Provide the (x, y) coordinate of the cell's center where the given text is located.  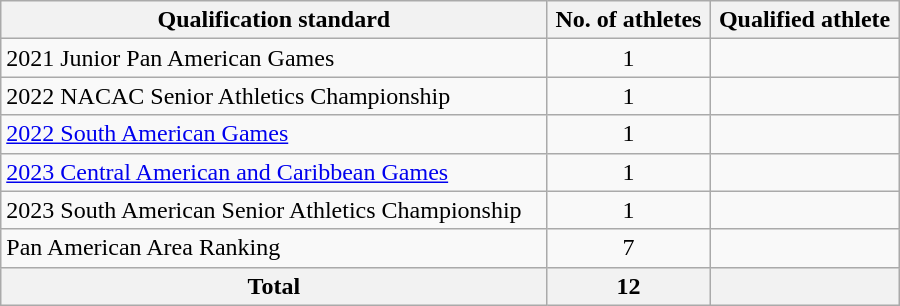
Qualified athlete (804, 20)
Total (274, 286)
2023 Central American and Caribbean Games (274, 172)
7 (628, 248)
No. of athletes (628, 20)
12 (628, 286)
Pan American Area Ranking (274, 248)
2023 South American Senior Athletics Championship (274, 210)
Qualification standard (274, 20)
2021 Junior Pan American Games (274, 58)
2022 NACAC Senior Athletics Championship (274, 96)
2022 South American Games (274, 134)
